Find where the given text appears and provide that cell's center as [x, y] coordinate. 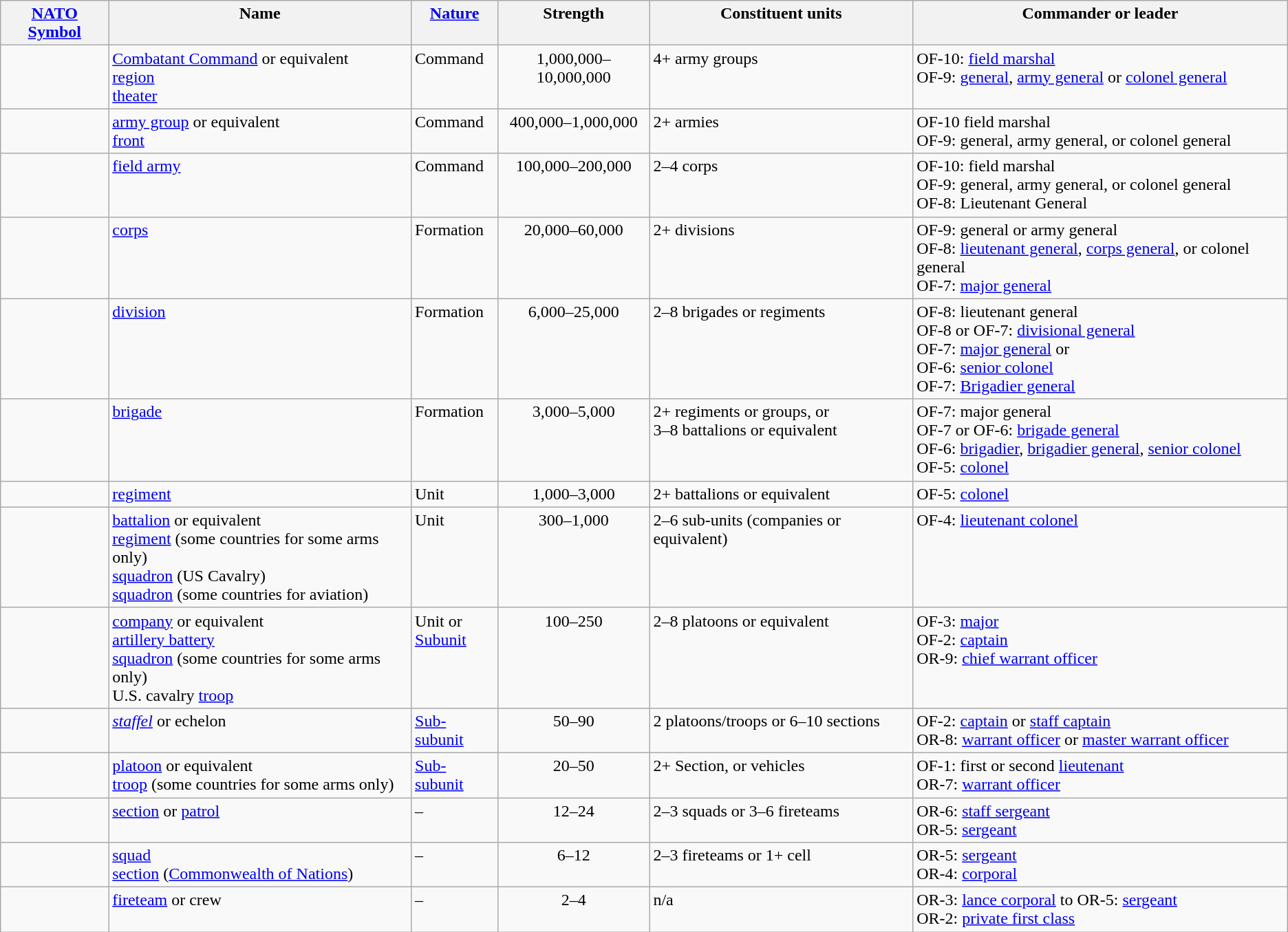
squadsection (Commonwealth of Nations) [260, 865]
1,000–3,000 [574, 494]
2+ armies [782, 131]
2–3 fireteams or 1+ cell [782, 865]
2–4 corps [782, 185]
platoon or equivalenttroop (some countries for some arms only) [260, 774]
OF-10: field marshalOF-9: general, army general, or colonel generalOF-8: Lieutenant General [1101, 185]
Name [260, 23]
50–90 [574, 730]
6–12 [574, 865]
2 platoons/troops or 6–10 sections [782, 730]
corps [260, 257]
OR-5: sergeantOR-4: corporal [1101, 865]
OF-2: captain or staff captainOR-8: warrant officer or master warrant officer [1101, 730]
fireteam or crew [260, 909]
OF-10: field marshalOF-9: general, army general or colonel general [1101, 77]
1,000,000–10,000,000 [574, 77]
section or patrol [260, 820]
OF-3: majorOF-2: captainOR-9: chief warrant officer [1101, 658]
300–1,000 [574, 557]
4+ army groups [782, 77]
Constituent units [782, 23]
Nature [455, 23]
brigade [260, 440]
OF-10 field marshalOF-9: general, army general, or colonel general [1101, 131]
OR-6: staff sergeantOR-5: sergeant [1101, 820]
OF-1: first or second lieutenantOR-7: warrant officer [1101, 774]
2–4 [574, 909]
Strength [574, 23]
field army [260, 185]
division [260, 349]
2+ battalions or equivalent [782, 494]
6,000–25,000 [574, 349]
2–8 platoons or equivalent [782, 658]
Combatant Command or equivalentregiontheater [260, 77]
regiment [260, 494]
OR-3: lance corporal to OR-5: sergeantOR-2: private first class [1101, 909]
2–8 brigades or regiments [782, 349]
staffel or echelon [260, 730]
12–24 [574, 820]
2+ Section, or vehicles [782, 774]
OF-9: general or army generalOF-8: lieutenant general, corps general, or colonel generalOF-7: major general [1101, 257]
20–50 [574, 774]
100,000–200,000 [574, 185]
n/a [782, 909]
2+ regiments or groups, or3–8 battalions or equivalent [782, 440]
Commander or leader [1101, 23]
2–6 sub-units (companies or equivalent) [782, 557]
2–3 squads or 3–6 fireteams [782, 820]
OF-7: major generalOF-7 or OF-6: brigade generalOF-6: brigadier, brigadier general, senior colonelOF-5: colonel [1101, 440]
Unit orSubunit [455, 658]
OF-4: lieutenant colonel [1101, 557]
2+ divisions [782, 257]
OF-5: colonel [1101, 494]
3,000–5,000 [574, 440]
army group or equivalentfront [260, 131]
100–250 [574, 658]
OF-8: lieutenant generalOF-8 or OF-7: divisional general OF-7: major general orOF-6: senior colonelOF-7: Brigadier general [1101, 349]
20,000–60,000 [574, 257]
company or equivalentartillery batterysquadron (some countries for some arms only)U.S. cavalry troop [260, 658]
400,000–1,000,000 [574, 131]
battalion or equivalentregiment (some countries for some arms only)squadron (US Cavalry)squadron (some countries for aviation) [260, 557]
NATO Symbol [55, 23]
